Output the [x, y] coordinate of the center of the cell containing the given text.  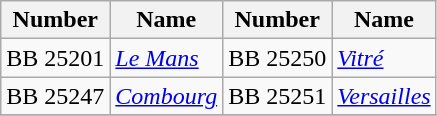
BB 25250 [278, 58]
Combourg [166, 96]
BB 25247 [56, 96]
Versailles [384, 96]
Le Mans [166, 58]
BB 25251 [278, 96]
Vitré [384, 58]
BB 25201 [56, 58]
